For the text-containing cell, return its midpoint in [x, y] coordinate format. 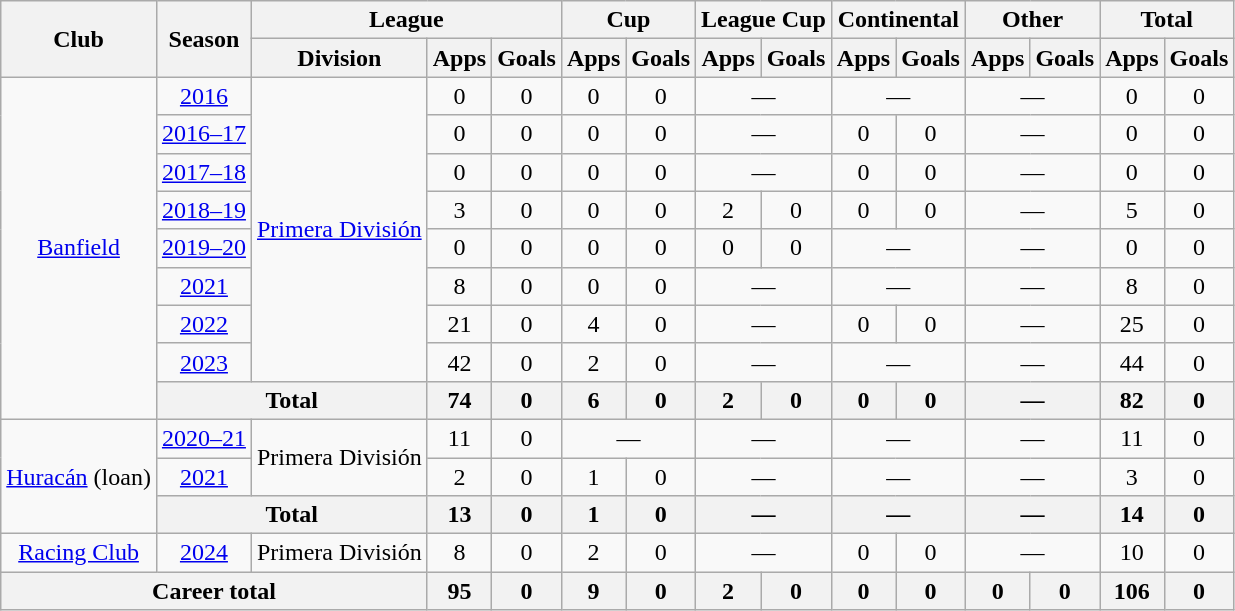
League Cup [764, 20]
Club [79, 39]
95 [459, 591]
Division [339, 58]
Huracán (loan) [79, 476]
6 [593, 400]
5 [1132, 210]
2016–17 [204, 134]
Cup [628, 20]
106 [1132, 591]
League [406, 20]
2024 [204, 553]
42 [459, 362]
Continental [898, 20]
10 [1132, 553]
2017–18 [204, 172]
14 [1132, 515]
Season [204, 39]
2020–21 [204, 438]
2016 [204, 96]
2018–19 [204, 210]
13 [459, 515]
9 [593, 591]
2019–20 [204, 248]
44 [1132, 362]
2022 [204, 324]
Other [1032, 20]
Career total [214, 591]
21 [459, 324]
82 [1132, 400]
2023 [204, 362]
Banfield [79, 248]
25 [1132, 324]
74 [459, 400]
Racing Club [79, 553]
4 [593, 324]
